Pinpoint the cell where the given text exists, returning its (X, Y) midpoint coordinate. 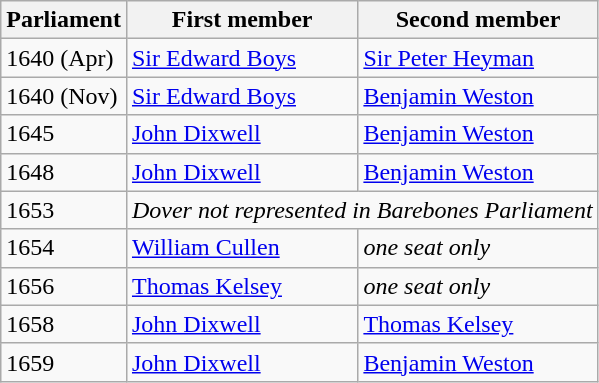
1653 (64, 210)
1658 (64, 324)
1640 (Nov) (64, 96)
1656 (64, 286)
William Cullen (242, 248)
1659 (64, 362)
Dover not represented in Barebones Parliament (362, 210)
1654 (64, 248)
1645 (64, 134)
Parliament (64, 20)
First member (242, 20)
1648 (64, 172)
Sir Peter Heyman (478, 58)
1640 (Apr) (64, 58)
Second member (478, 20)
